Return the (X, Y) coordinate for the center point of the cell that contains the specified text.  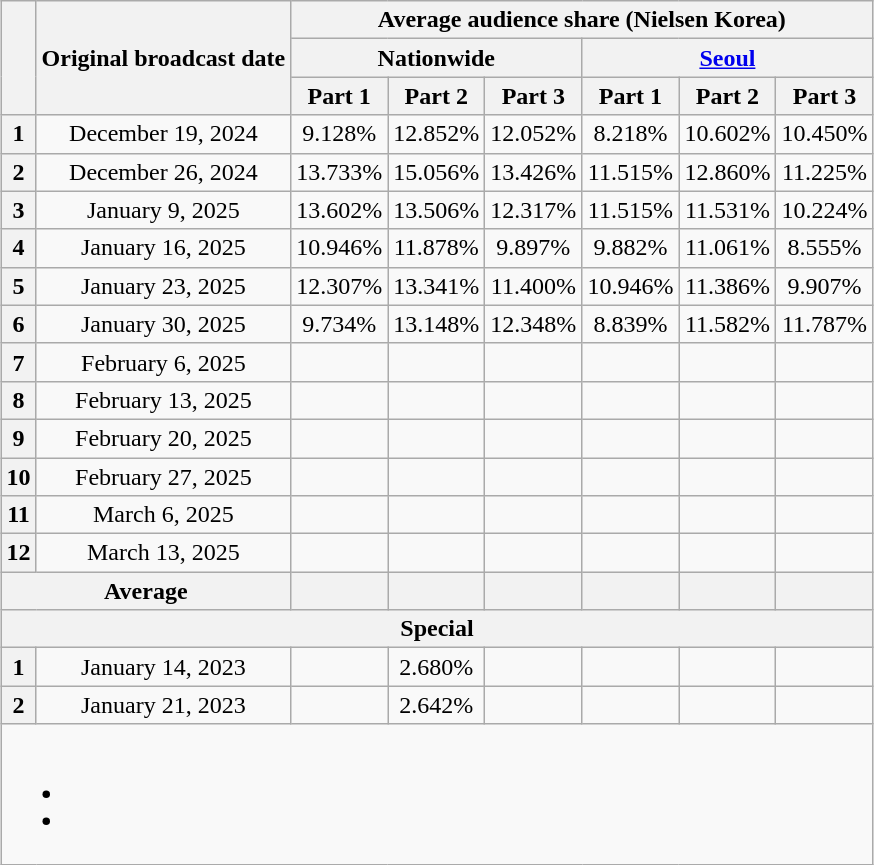
January 16, 2025 (164, 248)
12.348% (534, 324)
9.907% (824, 286)
13.341% (436, 286)
5 (18, 286)
9.128% (340, 134)
February 20, 2025 (164, 438)
10 (18, 477)
15.056% (436, 172)
10.602% (728, 134)
January 9, 2025 (164, 210)
Special (437, 629)
13.602% (340, 210)
2.642% (436, 705)
11.225% (824, 172)
11.400% (534, 286)
9.897% (534, 248)
7 (18, 362)
13.506% (436, 210)
8.555% (824, 248)
February 6, 2025 (164, 362)
10.224% (824, 210)
March 13, 2025 (164, 553)
Average audience share (Nielsen Korea) (582, 20)
Original broadcast date (164, 58)
3 (18, 210)
January 21, 2023 (164, 705)
February 27, 2025 (164, 477)
13.733% (340, 172)
11 (18, 515)
9.882% (630, 248)
11.582% (728, 324)
Average (146, 591)
12.307% (340, 286)
9 (18, 438)
6 (18, 324)
Seoul (728, 58)
11.386% (728, 286)
12.860% (728, 172)
12.852% (436, 134)
9.734% (340, 324)
11.531% (728, 210)
11.061% (728, 248)
December 19, 2024 (164, 134)
February 13, 2025 (164, 400)
13.426% (534, 172)
January 14, 2023 (164, 667)
11.878% (436, 248)
January 30, 2025 (164, 324)
12.052% (534, 134)
8 (18, 400)
4 (18, 248)
December 26, 2024 (164, 172)
13.148% (436, 324)
12.317% (534, 210)
Nationwide (436, 58)
8.218% (630, 134)
10.450% (824, 134)
January 23, 2025 (164, 286)
12 (18, 553)
11.787% (824, 324)
2.680% (436, 667)
8.839% (630, 324)
March 6, 2025 (164, 515)
